Pinpoint the cell where the given text exists, returning its (X, Y) midpoint coordinate. 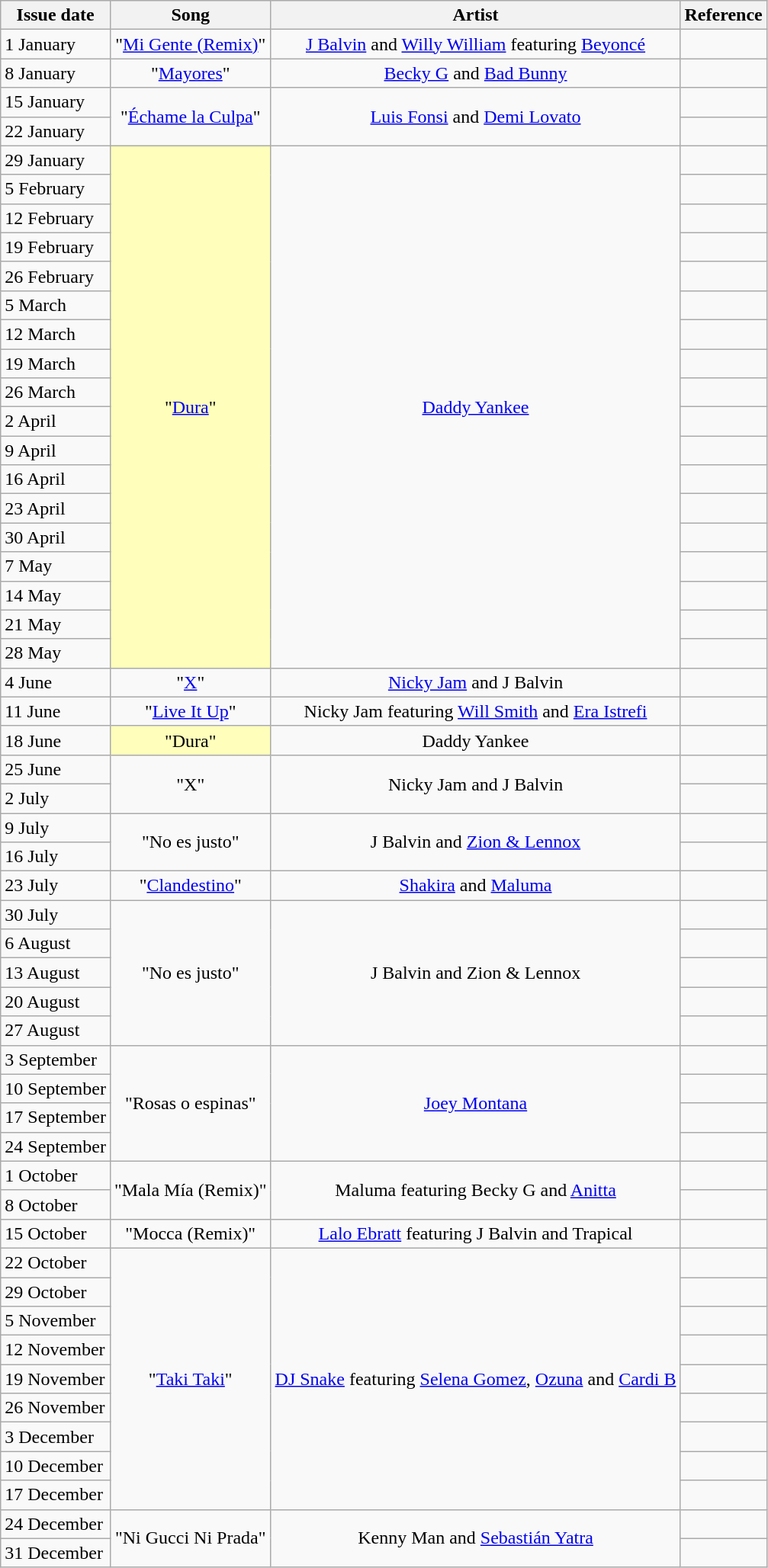
15 January (56, 102)
22 January (56, 131)
10 December (56, 1466)
Issue date (56, 15)
"Live It Up" (191, 711)
23 July (56, 886)
21 May (56, 624)
DJ Snake featuring Selena Gomez, Ozuna and Cardi B (476, 1378)
11 June (56, 711)
Lalo Ebratt featuring J Balvin and Trapical (476, 1233)
9 July (56, 827)
"Mocca (Remix)" (191, 1233)
19 February (56, 247)
19 March (56, 364)
10 September (56, 1089)
Shakira and Maluma (476, 886)
5 March (56, 305)
3 September (56, 1060)
28 May (56, 653)
1 October (56, 1175)
"Taki Taki" (191, 1378)
30 July (56, 915)
22 October (56, 1262)
12 November (56, 1350)
8 January (56, 73)
19 November (56, 1379)
8 October (56, 1204)
"Rosas o espinas" (191, 1103)
7 May (56, 566)
20 August (56, 1002)
Artist (476, 15)
12 February (56, 218)
17 September (56, 1117)
6 August (56, 944)
2 April (56, 422)
17 December (56, 1495)
12 March (56, 334)
16 April (56, 479)
16 July (56, 857)
24 September (56, 1146)
26 February (56, 276)
Becky G and Bad Bunny (476, 73)
29 January (56, 160)
25 June (56, 769)
Joey Montana (476, 1103)
2 July (56, 798)
31 December (56, 1553)
3 December (56, 1437)
1 January (56, 44)
Song (191, 15)
"Mi Gente (Remix)" (191, 44)
Luis Fonsi and Demi Lovato (476, 117)
"Échame la Culpa" (191, 117)
24 December (56, 1524)
26 November (56, 1408)
14 May (56, 595)
29 October (56, 1292)
27 August (56, 1031)
"Mala Mía (Remix)" (191, 1190)
23 April (56, 508)
18 June (56, 740)
J Balvin and Willy William featuring Beyoncé (476, 44)
Maluma featuring Becky G and Anitta (476, 1190)
5 November (56, 1321)
"Mayores" (191, 73)
Kenny Man and Sebastián Yatra (476, 1538)
15 October (56, 1233)
"Clandestino" (191, 886)
9 April (56, 451)
Reference (723, 15)
4 June (56, 682)
30 April (56, 537)
5 February (56, 189)
13 August (56, 973)
26 March (56, 393)
"Ni Gucci Ni Prada" (191, 1538)
Nicky Jam featuring Will Smith and Era Istrefi (476, 711)
